Output the [X, Y] coordinate of the center of the cell containing the given text.  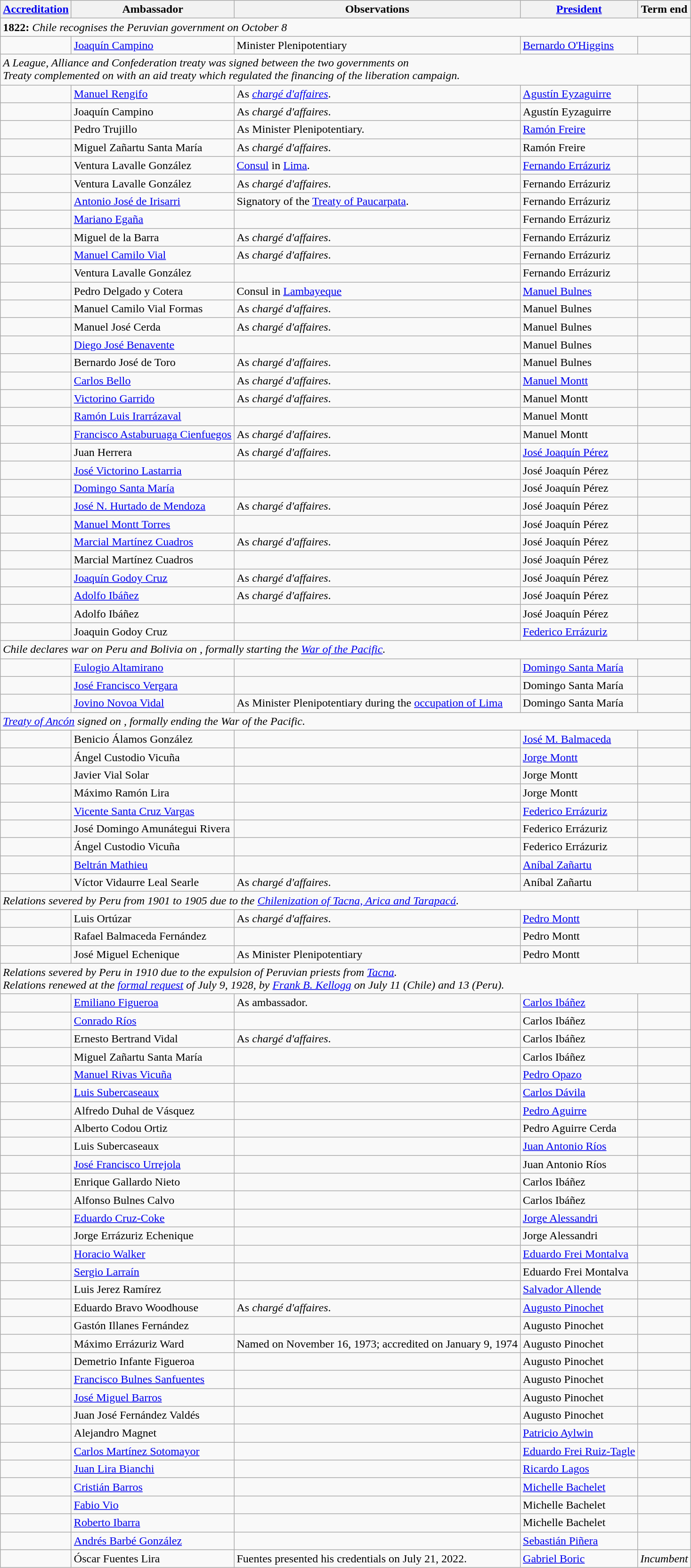
Carlos Dávila [579, 1092]
Pedro Aguirre [579, 1110]
Gastón Illanes Fernández [153, 1325]
Eduardo Cruz-Coke [153, 1218]
Jorge Errázuriz Echenique [153, 1236]
Alfonso Bulnes Calvo [153, 1200]
Joaquín Godoy Cruz [153, 578]
As ambassador. [377, 1003]
Cristián Barros [153, 1487]
Antonio José de Irisarri [153, 201]
Rafael Balmaceda Fernández [153, 936]
Minister Plenipotentiary [377, 45]
Andrés Barbé González [153, 1541]
Manuel Rivas Vicuña [153, 1074]
Jovino Novoa Vidal [153, 703]
José Francisco Vergara [153, 685]
Pedro Trujillo [153, 130]
Horacio Walker [153, 1254]
As Minister Plenipotentiary [377, 954]
Sergio Larraín [153, 1272]
José Miguel Barros [153, 1397]
José Miguel Echenique [153, 954]
Alfredo Duhal de Vásquez [153, 1110]
Vicente Santa Cruz Vargas [153, 811]
As Minister Plenipotentiary during the occupation of Lima [377, 703]
Chile declares war on Peru and Bolivia on , formally starting the War of the Pacific. [346, 650]
Ricardo Lagos [579, 1469]
Emiliano Figueroa [153, 1003]
Miguel de la Barra [153, 237]
Consul in Lambayeque [377, 291]
Patricio Aylwin [579, 1433]
Demetrio Infante Figueroa [153, 1361]
Francisco Astaburuaga Cienfuegos [153, 434]
Roberto Ibarra [153, 1523]
Victorino Garrido [153, 398]
Javier Vial Solar [153, 775]
Conrado Ríos [153, 1021]
Named on November 16, 1973; accredited on January 9, 1974 [377, 1343]
Consul in Lima. [377, 165]
Benicio Álamos González [153, 739]
Salvador Allende [579, 1290]
Fuentes presented his credentials on July 21, 2022. [377, 1559]
Víctor Vidaurre Leal Searle [153, 883]
Joaquin Godoy Cruz [153, 632]
Francisco Bulnes Sanfuentes [153, 1379]
Manuel Rengifo [153, 94]
Óscar Fuentes Lira [153, 1559]
Treaty of Ancón signed on , formally ending the War of the Pacific. [346, 721]
Pedro Opazo [579, 1074]
Mariano Egaña [153, 219]
José Domingo Amunátegui Rivera [153, 829]
Luis Ortúzar [153, 918]
Alberto Codou Ortiz [153, 1129]
Ramón Luis Irarrázaval [153, 416]
Carlos Bello [153, 381]
Diego José Benavente [153, 345]
Observations [377, 9]
Eulogio Altamirano [153, 667]
Carlos Martínez Sotomayor [153, 1451]
Fabio Vio [153, 1505]
1822: Chile recognises the Peruvian government on October 8 [346, 27]
Manuel Camilo Vial Formas [153, 309]
Juan Herrera [153, 452]
José Francisco Urrejola [153, 1164]
Incumbent [664, 1559]
Manuel Montt Torres [153, 524]
Eduardo Frei Ruiz-Tagle [579, 1451]
President [579, 9]
Signatory of the Treaty of Paucarpata. [377, 201]
Ambassador [153, 9]
Juan José Fernández Valdés [153, 1415]
Bernardo José de Toro [153, 363]
Accreditation [36, 9]
José Victorino Lastarria [153, 470]
Enrique Gallardo Nieto [153, 1182]
Beltrán Mathieu [153, 865]
Manuel Camilo Vial [153, 255]
Luis Jerez Ramírez [153, 1290]
José N. Hurtado de Mendoza [153, 506]
Manuel José Cerda [153, 327]
Juan Lira Bianchi [153, 1469]
Alejandro Magnet [153, 1433]
Pedro Aguirre Cerda [579, 1129]
As Minister Plenipotentiary. [377, 130]
Ernesto Bertrand Vidal [153, 1039]
Máximo Ramón Lira [153, 793]
Sebastián Piñera [579, 1541]
Term end [664, 9]
José M. Balmaceda [579, 739]
Bernardo O'Higgins [579, 45]
Gabriel Boric [579, 1559]
Eduardo Bravo Woodhouse [153, 1308]
Pedro Delgado y Cotera [153, 291]
Relations severed by Peru from 1901 to 1905 due to the Chilenization of Tacna, Arica and Tarapacá. [346, 901]
Máximo Errázuriz Ward [153, 1343]
